Detect which cell encompasses the target text, then output its (X, Y) center coordinate. 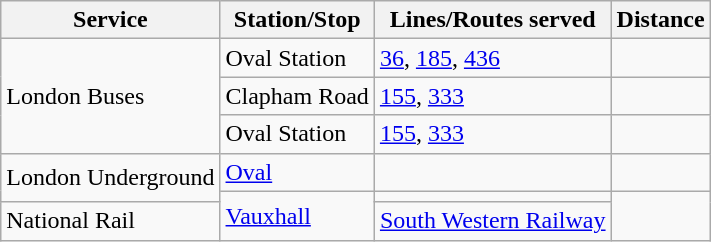
Service (110, 20)
Lines/Routes served (492, 20)
National Rail (110, 221)
South Western Railway (492, 221)
Clapham Road (297, 96)
Station/Stop (297, 20)
London Underground (110, 178)
London Buses (110, 96)
Distance (660, 20)
36, 185, 436 (492, 58)
Oval (297, 172)
Vauxhall (297, 216)
